Find where the given text appears and provide that cell's center as (X, Y) coordinate. 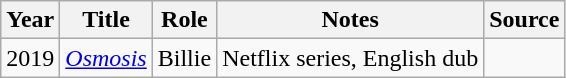
Title (106, 20)
Source (524, 20)
Billie (184, 58)
Role (184, 20)
Netflix series, English dub (350, 58)
Year (30, 20)
Osmosis (106, 58)
Notes (350, 20)
2019 (30, 58)
